Provide the [X, Y] coordinate of the cell's center where the given text is located.  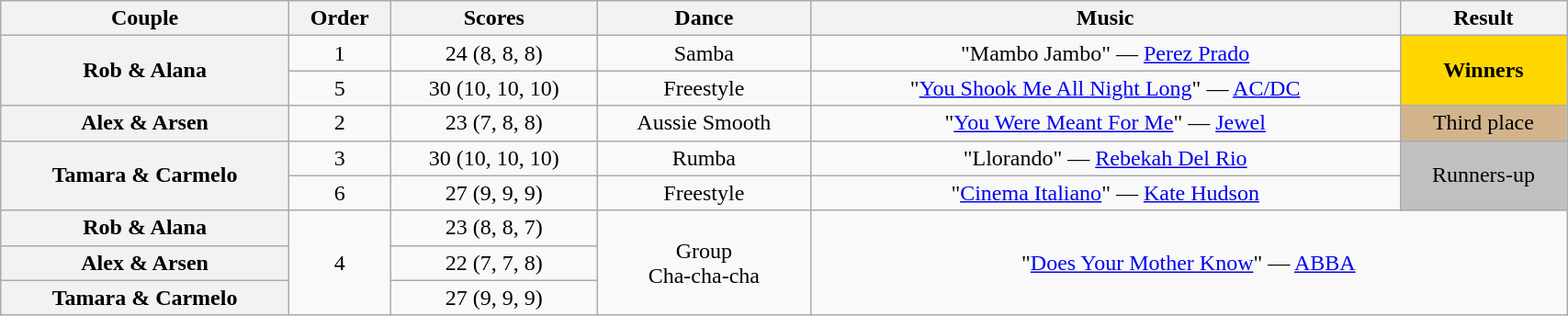
Winners [1483, 71]
Third place [1483, 123]
1 [340, 53]
Runners-up [1483, 175]
5 [340, 88]
Couple [145, 18]
"Llorando" — Rebekah Del Rio [1105, 158]
Samba [705, 53]
"Mambo Jambo" — Perez Prado [1105, 53]
Dance [705, 18]
22 (7, 7, 8) [494, 263]
Result [1483, 18]
24 (8, 8, 8) [494, 53]
"Does Your Mother Know" — ABBA [1189, 263]
Music [1105, 18]
6 [340, 193]
23 (8, 8, 7) [494, 228]
4 [340, 263]
"You Were Meant For Me" — Jewel [1105, 123]
3 [340, 158]
"Cinema Italiano" — Kate Hudson [1105, 193]
Scores [494, 18]
GroupCha-cha-cha [705, 263]
Order [340, 18]
2 [340, 123]
23 (7, 8, 8) [494, 123]
Aussie Smooth [705, 123]
Rumba [705, 158]
"You Shook Me All Night Long" — AC/DC [1105, 88]
